Pinpoint the cell where the given text exists, returning its (X, Y) midpoint coordinate. 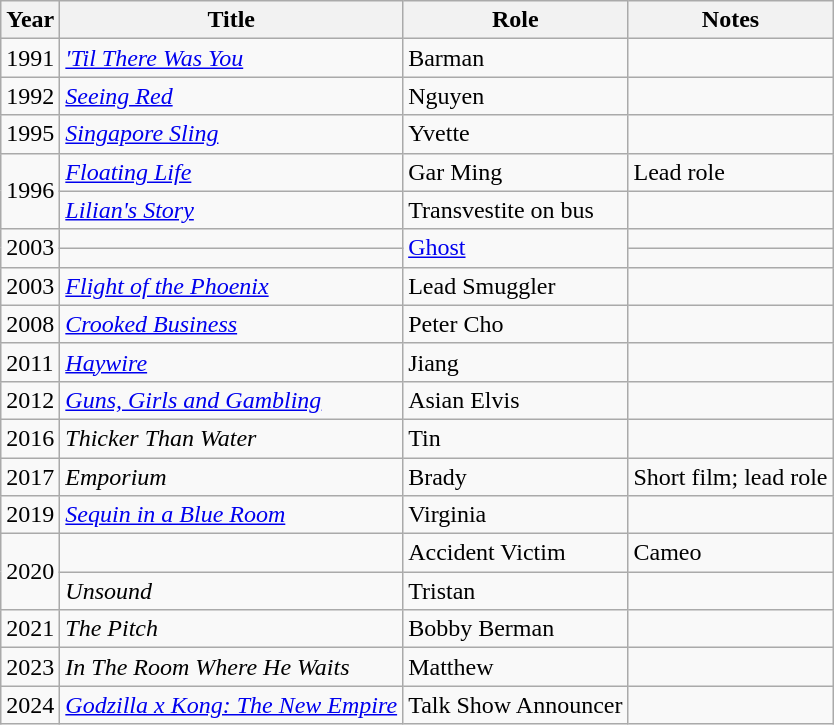
Tin (516, 438)
Barman (516, 58)
Emporium (232, 477)
2019 (30, 515)
Virginia (516, 515)
2024 (30, 705)
Asian Elvis (516, 400)
Lilian's Story (232, 210)
Floating Life (232, 172)
Yvette (516, 134)
Gar Ming (516, 172)
Title (232, 20)
Lead Smuggler (516, 286)
1992 (30, 96)
Sequin in a Blue Room (232, 515)
Haywire (232, 362)
Matthew (516, 667)
2012 (30, 400)
2016 (30, 438)
Godzilla x Kong: The New Empire (232, 705)
Brady (516, 477)
Crooked Business (232, 324)
Talk Show Announcer (516, 705)
Year (30, 20)
Cameo (730, 553)
2023 (30, 667)
Ghost (516, 248)
1995 (30, 134)
Notes (730, 20)
Lead role (730, 172)
Singapore Sling (232, 134)
In The Room Where He Waits (232, 667)
2021 (30, 629)
2011 (30, 362)
Seeing Red (232, 96)
The Pitch (232, 629)
Bobby Berman (516, 629)
Short film; lead role (730, 477)
'Til There Was You (232, 58)
Transvestite on bus (516, 210)
Jiang (516, 362)
Peter Cho (516, 324)
Role (516, 20)
Flight of the Phoenix (232, 286)
Thicker Than Water (232, 438)
Nguyen (516, 96)
2020 (30, 572)
2017 (30, 477)
Unsound (232, 591)
Guns, Girls and Gambling (232, 400)
2008 (30, 324)
1991 (30, 58)
Accident Victim (516, 553)
1996 (30, 191)
Tristan (516, 591)
